Output the (x, y) coordinate of the center of the cell containing the given text.  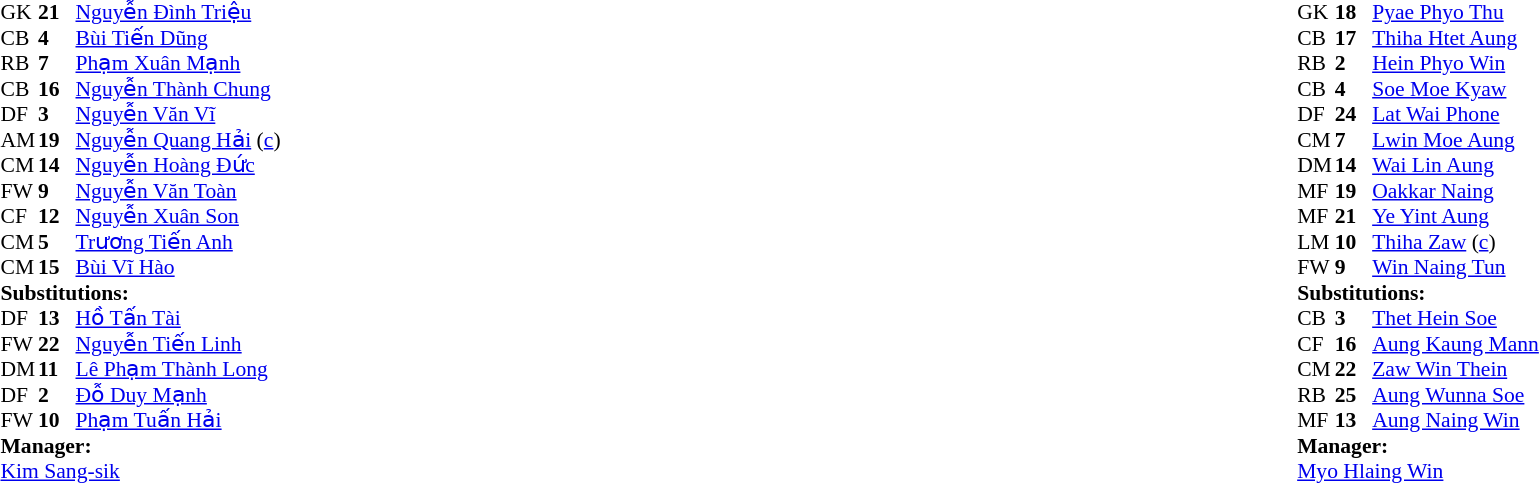
Phạm Xuân Mạnh (178, 63)
Nguyễn Văn Toàn (178, 191)
Thet Hein Soe (1456, 319)
Nguyễn Thành Chung (178, 89)
Zaw Win Thein (1456, 369)
Hồ Tấn Tài (178, 319)
LM (1316, 242)
Aung Kaung Mann (1456, 344)
Bùi Vĩ Hào (178, 267)
Win Naing Tun (1456, 267)
Nguyễn Quang Hải (c) (178, 140)
Soe Moe Kyaw (1456, 89)
Pyae Phyo Thu (1456, 13)
Thiha Htet Aung (1456, 38)
Lat Wai Phone (1456, 115)
Nguyễn Tiến Linh (178, 344)
Lê Phạm Thành Long (178, 369)
Bùi Tiến Dũng (178, 38)
Phạm Tuấn Hải (178, 421)
24 (1354, 115)
Aung Naing Win (1456, 421)
Wai Lin Aung (1456, 165)
Nguyễn Hoàng Đức (178, 165)
Aung Wunna Soe (1456, 395)
Đỗ Duy Mạnh (178, 395)
Lwin Moe Aung (1456, 140)
Trương Tiến Anh (178, 242)
12 (57, 217)
Oakkar Naing (1456, 191)
AM (19, 140)
25 (1354, 395)
Hein Phyo Win (1456, 63)
Thiha Zaw (c) (1456, 242)
5 (57, 242)
15 (57, 267)
17 (1354, 38)
11 (57, 369)
Nguyễn Xuân Son (178, 217)
Ye Yint Aung (1456, 217)
Nguyễn Văn Vĩ (178, 115)
Nguyễn Đình Triệu (178, 13)
18 (1354, 13)
